Extract the [X, Y] coordinate from the center of the cell holding the provided text.  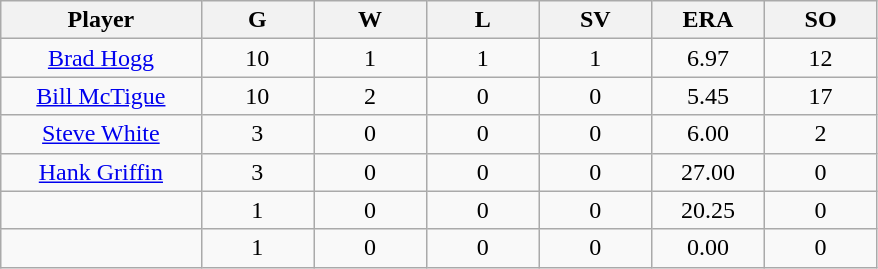
6.97 [708, 58]
Hank Griffin [101, 172]
W [370, 20]
SO [820, 20]
Player [101, 20]
27.00 [708, 172]
17 [820, 96]
5.45 [708, 96]
G [258, 20]
Steve White [101, 134]
6.00 [708, 134]
ERA [708, 20]
L [482, 20]
SV [596, 20]
0.00 [708, 248]
Bill McTigue [101, 96]
12 [820, 58]
Brad Hogg [101, 58]
20.25 [708, 210]
